Provide the [X, Y] coordinate of the cell's center where the given text is located.  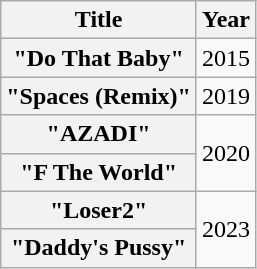
2023 [226, 229]
Title [99, 20]
Year [226, 20]
"Daddy's Pussy" [99, 248]
"AZADI" [99, 134]
"Spaces (Remix)" [99, 96]
2015 [226, 58]
2019 [226, 96]
"Do That Baby" [99, 58]
"Loser2" [99, 210]
2020 [226, 153]
"F The World" [99, 172]
